From the cell containing the given text, extract its center point as (x, y) coordinate. 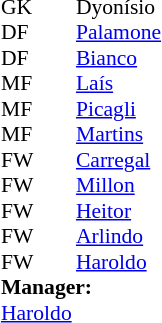
Martins (118, 135)
Heitor (118, 211)
Manager: (81, 287)
Millon (118, 185)
Carregal (118, 160)
Bianco (118, 58)
Haroldo (118, 262)
Picagli (118, 109)
Palamone (118, 33)
Laís (118, 83)
Arlindo (118, 237)
